Pinpoint the cell where the given text exists, returning its [x, y] midpoint coordinate. 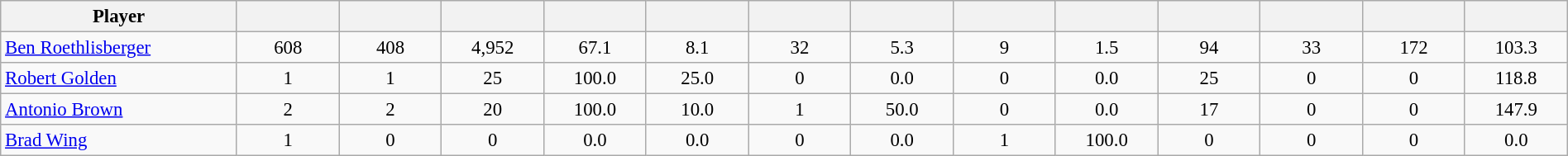
Brad Wing [119, 140]
67.1 [595, 48]
17 [1209, 110]
4,952 [493, 48]
118.8 [1516, 78]
33 [1312, 48]
Ben Roethlisberger [119, 48]
5.3 [902, 48]
608 [288, 48]
Antonio Brown [119, 110]
50.0 [902, 110]
1.5 [1107, 48]
172 [1414, 48]
9 [1005, 48]
8.1 [697, 48]
20 [493, 110]
408 [390, 48]
94 [1209, 48]
Player [119, 17]
10.0 [697, 110]
Robert Golden [119, 78]
32 [800, 48]
25.0 [697, 78]
147.9 [1516, 110]
103.3 [1516, 48]
